Capture the cell that displays the provided text and extract its (X, Y) central coordinate. 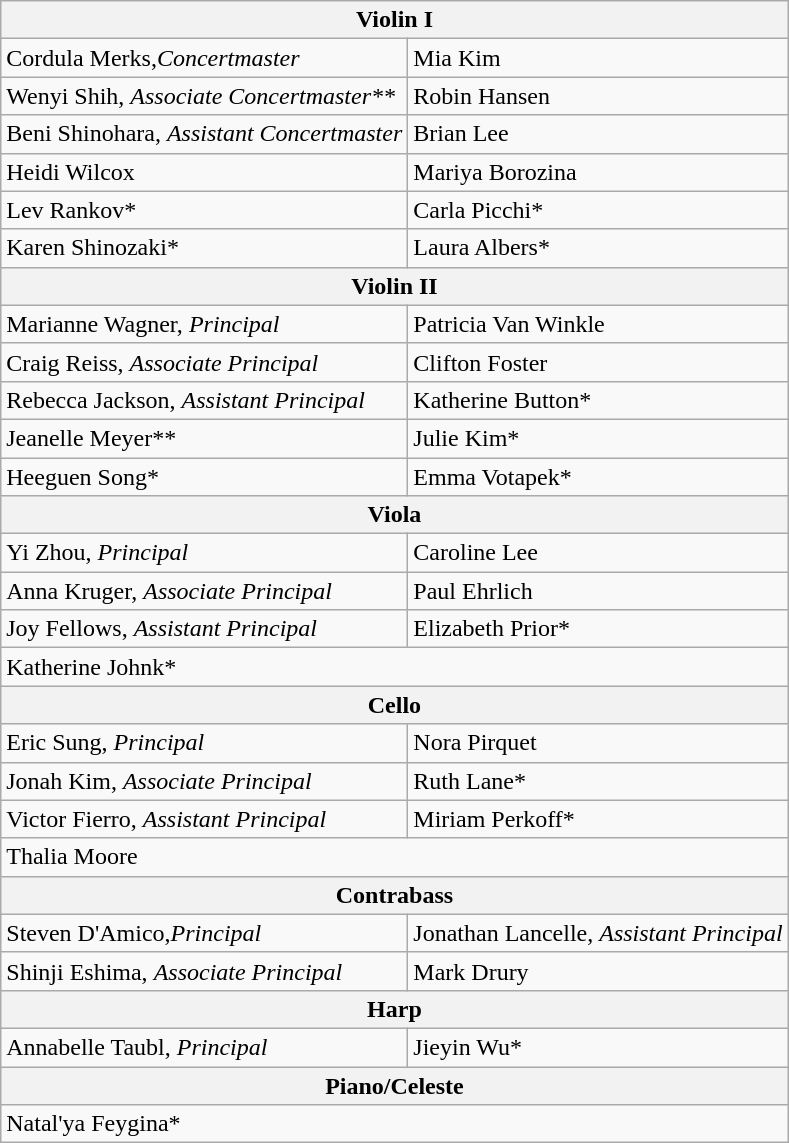
Paul Ehrlich (598, 591)
Eric Sung, Principal (204, 743)
Cordula Merks,Concertmaster (204, 58)
Yi Zhou, Principal (204, 553)
Contrabass (394, 895)
Ruth Lane* (598, 781)
Katherine Button* (598, 400)
Lev Rankov* (204, 210)
Anna Kruger, Associate Principal (204, 591)
Robin Hansen (598, 96)
Natal'ya Feygina* (394, 1124)
Wenyi Shih, Associate Concertmaster** (204, 96)
Jieyin Wu* (598, 1047)
Violin I (394, 20)
Joy Fellows, Assistant Principal (204, 629)
Julie Kim* (598, 438)
Jonathan Lancelle, Assistant Principal (598, 933)
Harp (394, 1009)
Shinji Eshima, Associate Principal (204, 971)
Clifton Foster (598, 362)
Marianne Wagner, Principal (204, 324)
Piano/Celeste (394, 1085)
Annabelle Taubl, Principal (204, 1047)
Mariya Borozina (598, 172)
Heeguen Song* (204, 477)
Laura Albers* (598, 248)
Craig Reiss, Associate Principal (204, 362)
Katherine Johnk* (394, 667)
Thalia Moore (394, 857)
Miriam Perkoff* (598, 819)
Victor Fierro, Assistant Principal (204, 819)
Violin II (394, 286)
Cello (394, 705)
Viola (394, 515)
Caroline Lee (598, 553)
Beni Shinohara, Assistant Concertmaster (204, 134)
Mia Kim (598, 58)
Karen Shinozaki* (204, 248)
Mark Drury (598, 971)
Rebecca Jackson, Assistant Principal (204, 400)
Emma Votapek* (598, 477)
Jeanelle Meyer** (204, 438)
Jonah Kim, Associate Principal (204, 781)
Nora Pirquet (598, 743)
Elizabeth Prior* (598, 629)
Carla Picchi* (598, 210)
Patricia Van Winkle (598, 324)
Steven D'Amico,Principal (204, 933)
Brian Lee (598, 134)
Heidi Wilcox (204, 172)
